Determine the (X, Y) coordinate at the center of the cell enclosing the given text.  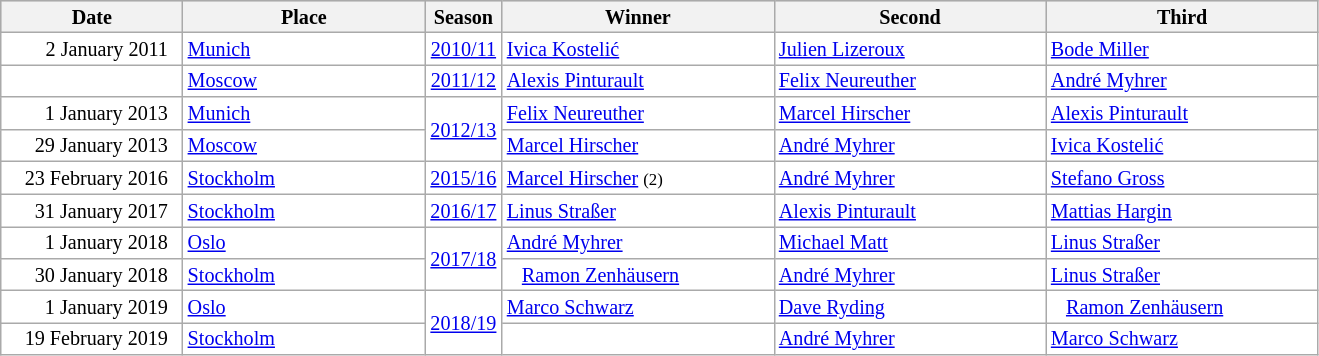
2018/19 (464, 323)
1 January 2019 (92, 307)
19 February 2019 (92, 339)
2017/18 (464, 259)
2 January 2011 (92, 49)
Season (464, 17)
Bode Miller (1182, 49)
1 January 2013 (92, 113)
1 January 2018 (92, 243)
Date (92, 17)
Third (1182, 17)
2012/13 (464, 129)
2011/12 (464, 81)
31 January 2017 (92, 211)
Second (910, 17)
Mattias Hargin (1182, 211)
29 January 2013 (92, 145)
Marcel Hirscher (2) (638, 179)
23 February 2016 (92, 179)
Winner (638, 17)
30 January 2018 (92, 275)
Place (304, 17)
Stefano Gross (1182, 179)
2015/16 (464, 179)
Dave Ryding (910, 307)
Michael Matt (910, 243)
Julien Lizeroux (910, 49)
2010/11 (464, 49)
2016/17 (464, 211)
